Find where the given text appears and provide that cell's center as [X, Y] coordinate. 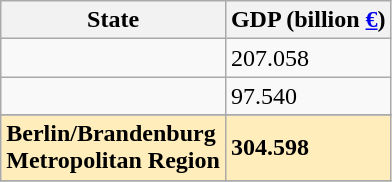
GDP (billion €) [308, 20]
Berlin/BrandenburgMetropolitan Region [114, 148]
304.598 [308, 148]
207.058 [308, 58]
State [114, 20]
97.540 [308, 96]
